Pinpoint the cell where the given text exists, returning its [x, y] midpoint coordinate. 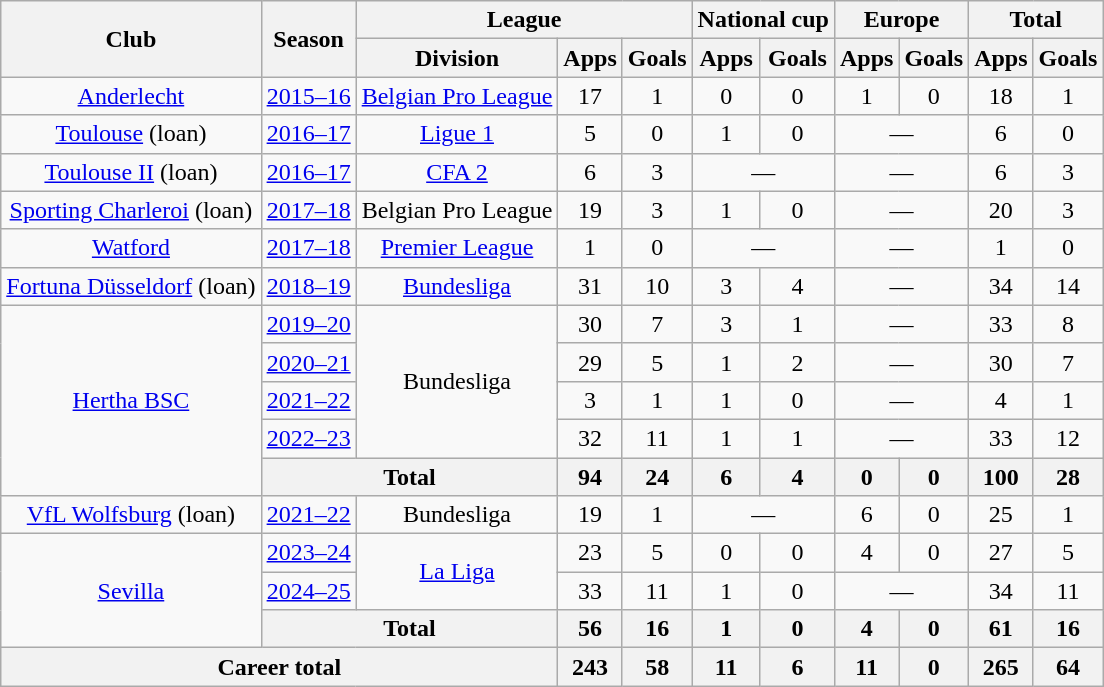
Europe [901, 20]
25 [1001, 515]
61 [1001, 629]
2015–16 [308, 96]
18 [1001, 96]
20 [1001, 210]
Club [131, 39]
2019–20 [308, 324]
24 [657, 477]
100 [1001, 477]
Anderlecht [131, 96]
28 [1068, 477]
2022–23 [308, 438]
265 [1001, 667]
Toulouse (loan) [131, 134]
2020–21 [308, 362]
La Liga [457, 572]
23 [590, 553]
2024–25 [308, 591]
2023–24 [308, 553]
27 [1001, 553]
Season [308, 39]
31 [590, 286]
17 [590, 96]
58 [657, 667]
Division [457, 58]
64 [1068, 667]
National cup [763, 20]
League [524, 20]
2018–19 [308, 286]
Toulouse II (loan) [131, 172]
Ligue 1 [457, 134]
10 [657, 286]
12 [1068, 438]
Watford [131, 248]
Sevilla [131, 591]
8 [1068, 324]
243 [590, 667]
Career total [280, 667]
32 [590, 438]
94 [590, 477]
14 [1068, 286]
Sporting Charleroi (loan) [131, 210]
56 [590, 629]
Fortuna Düsseldorf (loan) [131, 286]
CFA 2 [457, 172]
29 [590, 362]
VfL Wolfsburg (loan) [131, 515]
Premier League [457, 248]
2 [797, 362]
Hertha BSC [131, 400]
